Extract the (x, y) coordinate from the center of the cell holding the provided text.  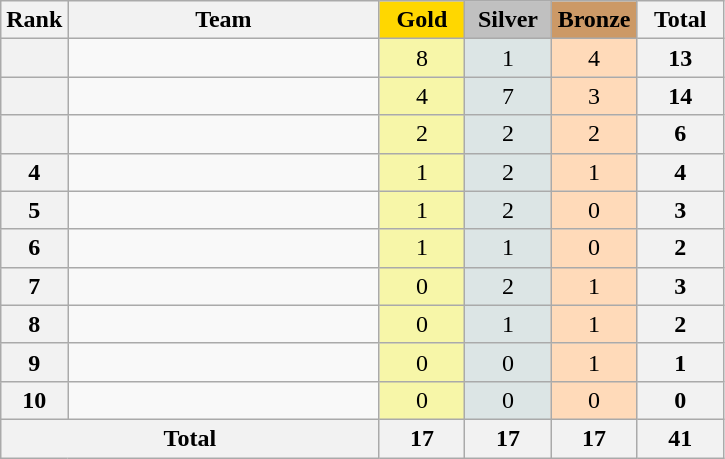
Silver (508, 20)
10 (34, 400)
Team (224, 20)
5 (34, 210)
13 (680, 58)
41 (680, 438)
14 (680, 96)
9 (34, 362)
Rank (34, 20)
Bronze (594, 20)
Gold (422, 20)
